Capture the cell that displays the provided text and extract its [x, y] central coordinate. 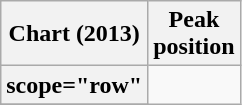
Chart (2013) [74, 34]
scope="row" [74, 85]
Peakposition [194, 34]
